Provide the (X, Y) coordinate of the cell's center where the given text is located.  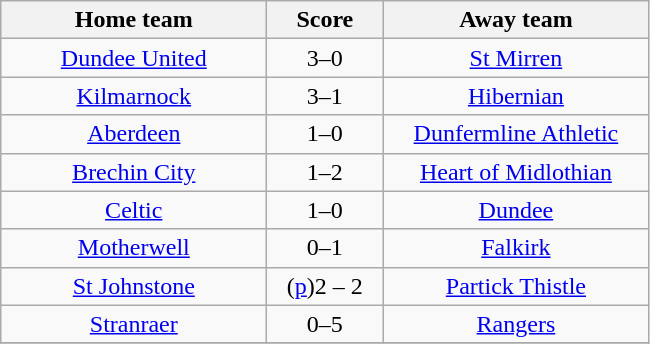
0–5 (325, 324)
Hibernian (516, 96)
St Mirren (516, 58)
0–1 (325, 248)
St Johnstone (134, 286)
3–1 (325, 96)
Celtic (134, 210)
Motherwell (134, 248)
1–2 (325, 172)
Dundee United (134, 58)
Aberdeen (134, 134)
Heart of Midlothian (516, 172)
3–0 (325, 58)
Away team (516, 20)
Falkirk (516, 248)
Stranraer (134, 324)
Rangers (516, 324)
(p)2 – 2 (325, 286)
Dundee (516, 210)
Kilmarnock (134, 96)
Partick Thistle (516, 286)
Brechin City (134, 172)
Score (325, 20)
Home team (134, 20)
Dunfermline Athletic (516, 134)
